Search for the cell housing the specified text and yield its [x, y] center coordinate. 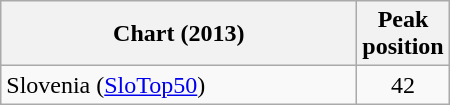
42 [403, 85]
Chart (2013) [179, 34]
Peakposition [403, 34]
Slovenia (SloTop50) [179, 85]
